Find where the given text appears and provide that cell's center as (X, Y) coordinate. 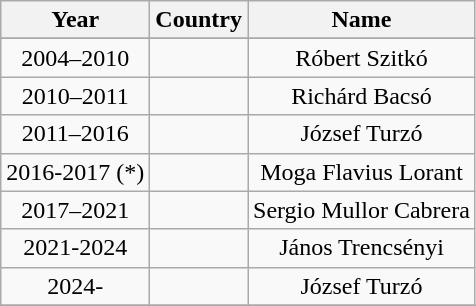
János Trencsényi (362, 248)
2017–2021 (76, 210)
Sergio Mullor Cabrera (362, 210)
2016-2017 (*) (76, 172)
Moga Flavius Lorant (362, 172)
Name (362, 20)
2004–2010 (76, 58)
Country (199, 20)
2024- (76, 286)
Year (76, 20)
2010–2011 (76, 96)
Róbert Szitkó (362, 58)
2021-2024 (76, 248)
Richárd Bacsó (362, 96)
2011–2016 (76, 134)
